For the text-containing cell, return its midpoint in [x, y] coordinate format. 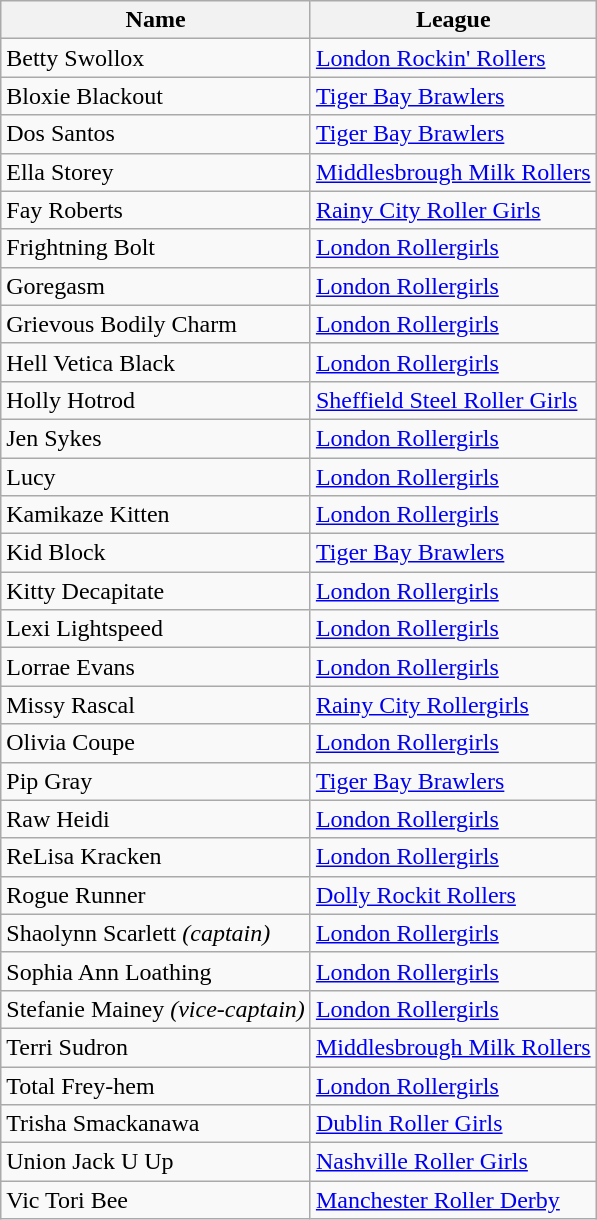
Name [156, 20]
Missy Rascal [156, 705]
Raw Heidi [156, 819]
Betty Swollox [156, 58]
Dos Santos [156, 134]
Olivia Coupe [156, 743]
Manchester Roller Derby [453, 1200]
Frightning Bolt [156, 248]
Terri Sudron [156, 1047]
Bloxie Blackout [156, 96]
Trisha Smackanawa [156, 1124]
Union Jack U Up [156, 1162]
Nashville Roller Girls [453, 1162]
League [453, 20]
Rainy City Roller Girls [453, 210]
Pip Gray [156, 781]
ReLisa Kracken [156, 857]
Total Frey-hem [156, 1085]
Ella Storey [156, 172]
Dolly Rockit Rollers [453, 895]
Kitty Decapitate [156, 591]
Rainy City Rollergirls [453, 705]
Rogue Runner [156, 895]
Stefanie Mainey (vice-captain) [156, 1009]
London Rockin' Rollers [453, 58]
Hell Vetica Black [156, 362]
Sheffield Steel Roller Girls [453, 400]
Grievous Bodily Charm [156, 324]
Shaolynn Scarlett (captain) [156, 933]
Fay Roberts [156, 210]
Lexi Lightspeed [156, 629]
Lorrae Evans [156, 667]
Kid Block [156, 553]
Holly Hotrod [156, 400]
Jen Sykes [156, 438]
Vic Tori Bee [156, 1200]
Lucy [156, 477]
Goregasm [156, 286]
Dublin Roller Girls [453, 1124]
Kamikaze Kitten [156, 515]
Sophia Ann Loathing [156, 971]
